Pinpoint the cell where the given text exists, returning its [x, y] midpoint coordinate. 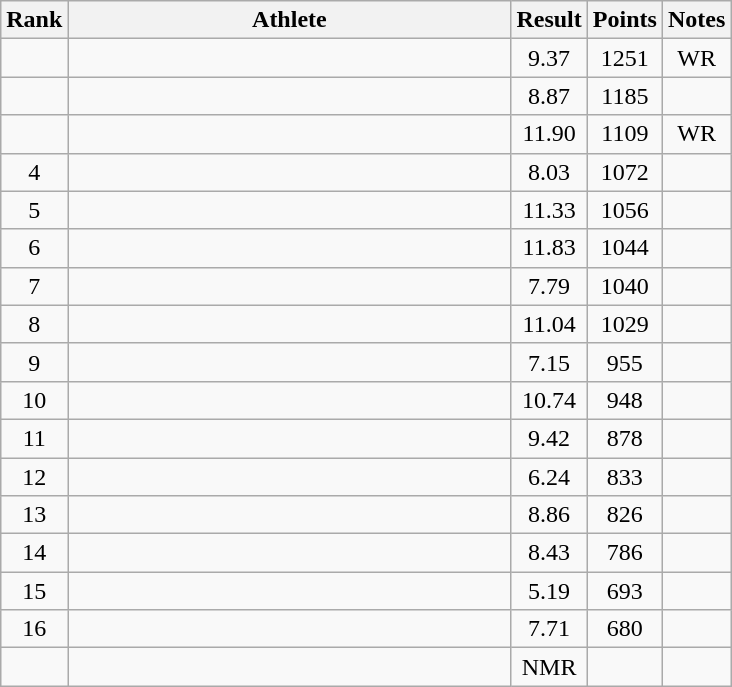
948 [624, 400]
16 [34, 629]
8.43 [549, 553]
9.42 [549, 438]
11 [34, 438]
13 [34, 515]
6.24 [549, 477]
4 [34, 172]
693 [624, 591]
1040 [624, 286]
10 [34, 400]
9 [34, 362]
878 [624, 438]
1072 [624, 172]
12 [34, 477]
11.90 [549, 134]
1185 [624, 96]
7.79 [549, 286]
7.71 [549, 629]
1044 [624, 248]
10.74 [549, 400]
955 [624, 362]
5.19 [549, 591]
NMR [549, 667]
5 [34, 210]
Athlete [290, 20]
9.37 [549, 58]
1251 [624, 58]
Points [624, 20]
8.86 [549, 515]
Notes [696, 20]
15 [34, 591]
14 [34, 553]
11.83 [549, 248]
6 [34, 248]
833 [624, 477]
7.15 [549, 362]
786 [624, 553]
Result [549, 20]
826 [624, 515]
11.04 [549, 324]
11.33 [549, 210]
Rank [34, 20]
8.03 [549, 172]
8.87 [549, 96]
7 [34, 286]
1056 [624, 210]
1029 [624, 324]
1109 [624, 134]
680 [624, 629]
8 [34, 324]
